Output the [X, Y] coordinate of the center of the cell containing the given text.  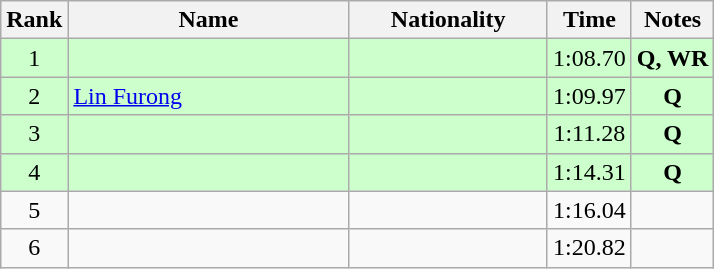
6 [34, 248]
Name [208, 20]
1 [34, 58]
Rank [34, 20]
1:20.82 [589, 248]
3 [34, 134]
Q, WR [672, 58]
1:16.04 [589, 210]
1:09.97 [589, 96]
Time [589, 20]
1:08.70 [589, 58]
2 [34, 96]
Nationality [448, 20]
5 [34, 210]
1:11.28 [589, 134]
Lin Furong [208, 96]
1:14.31 [589, 172]
Notes [672, 20]
4 [34, 172]
